Locate the cell with the specified text and output its [X, Y] center coordinate. 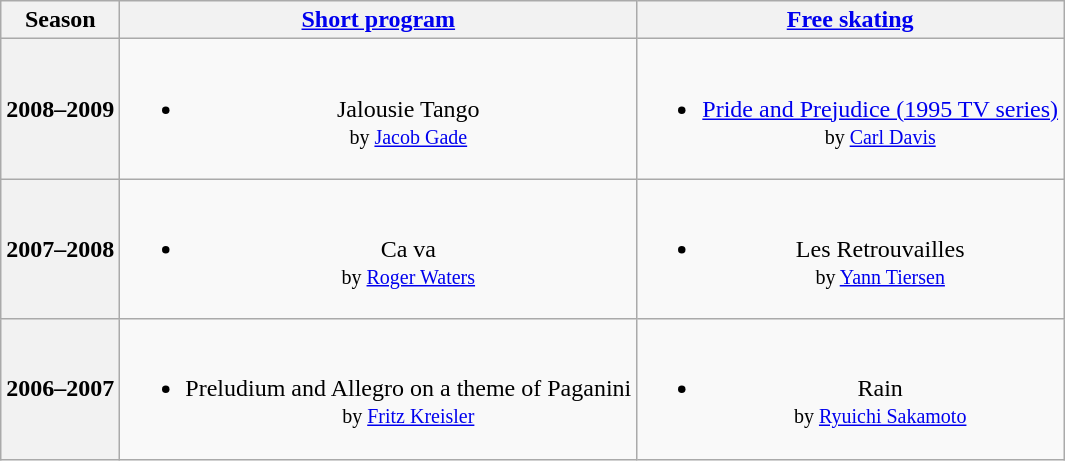
Jalousie Tango by Jacob Gade [378, 109]
Season [60, 20]
2008–2009 [60, 109]
Short program [378, 20]
Preludium and Allegro on a theme of Paganini by Fritz Kreisler [378, 389]
2006–2007 [60, 389]
Free skating [850, 20]
Rain by Ryuichi Sakamoto [850, 389]
Les Retrouvailles by Yann Tiersen [850, 249]
Ca va by Roger Waters [378, 249]
2007–2008 [60, 249]
Pride and Prejudice (1995 TV series) by Carl Davis [850, 109]
